Scan for the cell matching the given text and deliver its (X, Y) coordinate at center. 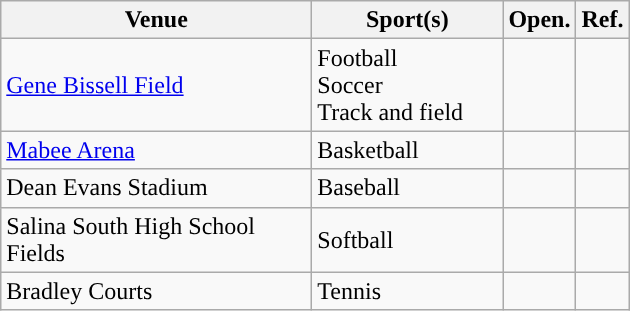
Salina South High School Fields (156, 240)
Venue (156, 20)
Sport(s) (408, 20)
Basketball (408, 150)
Football Soccer Track and field (408, 85)
Softball (408, 240)
Bradley Courts (156, 291)
Mabee Arena (156, 150)
Open. (540, 20)
Tennis (408, 291)
Ref. (602, 20)
Baseball (408, 188)
Dean Evans Stadium (156, 188)
Gene Bissell Field (156, 85)
